Search for the cell housing the specified text and yield its [X, Y] center coordinate. 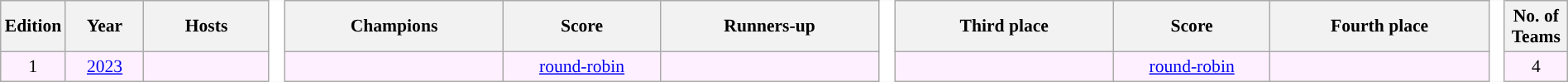
Year [104, 27]
1 [33, 66]
Edition [33, 27]
2023 [104, 66]
Champions [394, 27]
Third place [1004, 27]
Hosts [207, 27]
Runners-up [769, 27]
No. of Teams [1536, 27]
4 [1536, 66]
Fourth place [1379, 27]
